Capture the cell that displays the provided text and extract its (x, y) central coordinate. 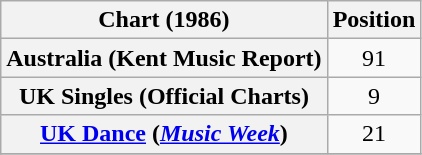
9 (374, 96)
Australia (Kent Music Report) (164, 58)
91 (374, 58)
Position (374, 20)
UK Singles (Official Charts) (164, 96)
Chart (1986) (164, 20)
21 (374, 134)
UK Dance (Music Week) (164, 134)
